Extract the (X, Y) coordinate from the center of the cell holding the provided text.  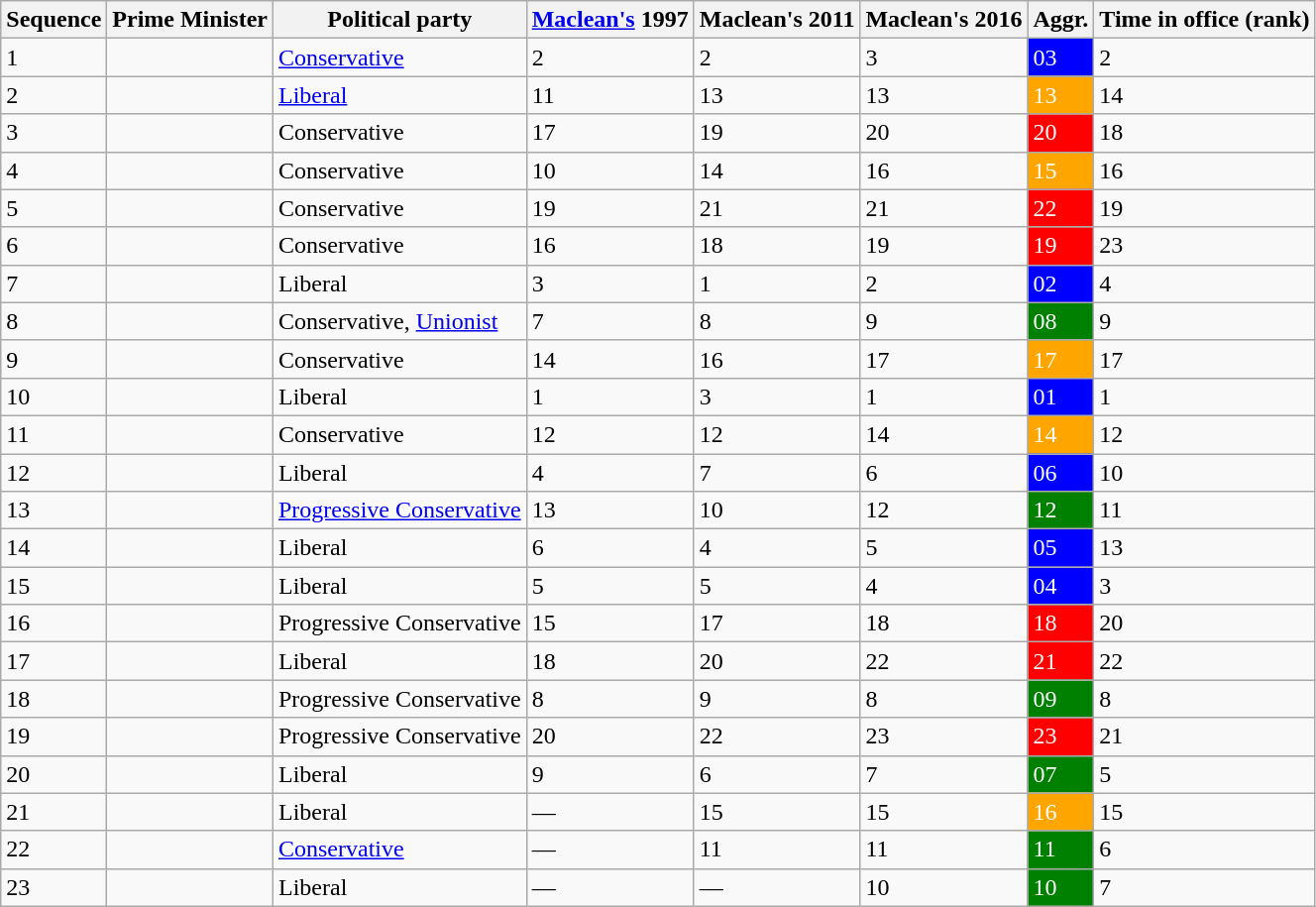
06 (1060, 473)
Conservative, Unionist (399, 321)
07 (1060, 774)
Maclean's 2011 (777, 20)
09 (1060, 699)
04 (1060, 586)
01 (1060, 397)
08 (1060, 321)
Aggr. (1060, 20)
05 (1060, 548)
Maclean's 2016 (943, 20)
Sequence (54, 20)
Prime Minister (190, 20)
Time in office (rank) (1205, 20)
Political party (399, 20)
Maclean's 1997 (610, 20)
03 (1060, 57)
02 (1060, 283)
